For the text-containing cell, return its midpoint in [X, Y] coordinate format. 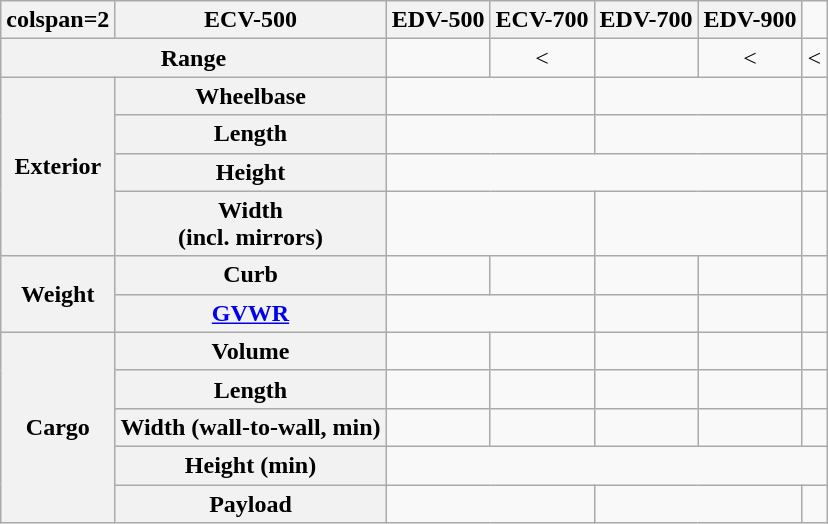
Height [250, 172]
EDV-500 [438, 20]
Width(incl. mirrors) [250, 224]
Wheelbase [250, 96]
ECV-700 [542, 20]
Volume [250, 351]
Height (min) [250, 465]
EDV-900 [750, 20]
Payload [250, 503]
Width (wall-to-wall, min) [250, 427]
colspan=2 [58, 20]
ECV-500 [250, 20]
Curb [250, 275]
Range [194, 58]
Exterior [58, 166]
GVWR [250, 313]
Weight [58, 294]
EDV-700 [646, 20]
Cargo [58, 427]
